Return the [X, Y] coordinate for the center point of the cell that contains the specified text.  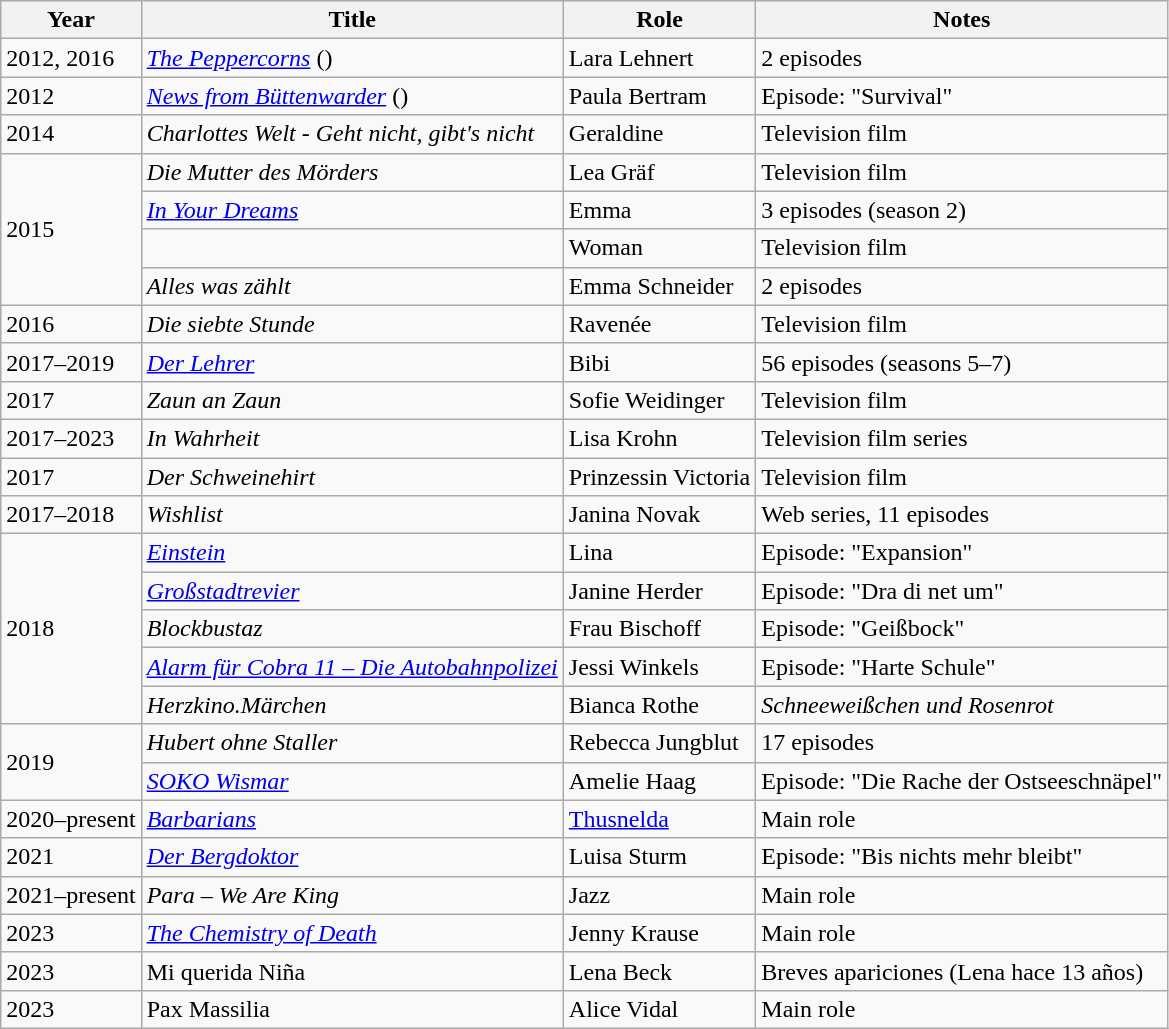
Episode: "Dra di net um" [962, 591]
2012, 2016 [71, 58]
The Peppercorns () [352, 58]
In Wahrheit [352, 438]
Lina [659, 553]
Lena Beck [659, 971]
Role [659, 20]
2021 [71, 857]
Episode: "Geißbock" [962, 629]
Episode: "Survival" [962, 96]
Alarm für Cobra 11 – Die Autobahnpolizei [352, 667]
Amelie Haag [659, 781]
Emma Schneider [659, 286]
Year [71, 20]
Alles was zählt [352, 286]
The Chemistry of Death [352, 933]
Die siebte Stunde [352, 324]
Luisa Sturm [659, 857]
Prinzessin Victoria [659, 477]
Bibi [659, 362]
2020–present [71, 819]
Hubert ohne Staller [352, 743]
News from Büttenwarder () [352, 96]
Breves apariciones (Lena hace 13 años) [962, 971]
Herzkino.Märchen [352, 705]
Janine Herder [659, 591]
Thusnelda [659, 819]
Title [352, 20]
Zaun an Zaun [352, 400]
2017–2023 [71, 438]
Alice Vidal [659, 1009]
Web series, 11 episodes [962, 515]
Paula Bertram [659, 96]
2019 [71, 762]
Janina Novak [659, 515]
2015 [71, 229]
Para – We Are King [352, 895]
Lea Gräf [659, 172]
SOKO Wismar [352, 781]
2016 [71, 324]
Pax Massilia [352, 1009]
17 episodes [962, 743]
Rebecca Jungblut [659, 743]
Charlottes Welt - Geht nicht, gibt's nicht [352, 134]
56 episodes (seasons 5–7) [962, 362]
Geraldine [659, 134]
Großstadtrevier [352, 591]
Sofie Weidinger [659, 400]
Der Schweinehirt [352, 477]
2017–2019 [71, 362]
Der Lehrer [352, 362]
Barbarians [352, 819]
Frau Bischoff [659, 629]
2021–present [71, 895]
Emma [659, 210]
Die Mutter des Mörders [352, 172]
2012 [71, 96]
Bianca Rothe [659, 705]
Episode: "Expansion" [962, 553]
Lisa Krohn [659, 438]
In Your Dreams [352, 210]
Jazz [659, 895]
3 episodes (season 2) [962, 210]
Episode: "Die Rache der Ostseeschnäpel" [962, 781]
2017–2018 [71, 515]
Notes [962, 20]
Blockbustaz [352, 629]
Woman [659, 248]
2018 [71, 629]
Schneeweißchen und Rosenrot [962, 705]
Mi querida Niña [352, 971]
Jenny Krause [659, 933]
Episode: "Bis nichts mehr bleibt" [962, 857]
Einstein [352, 553]
Jessi Winkels [659, 667]
2014 [71, 134]
Television film series [962, 438]
Wishlist [352, 515]
Episode: "Harte Schule" [962, 667]
Ravenée [659, 324]
Der Bergdoktor [352, 857]
Lara Lehnert [659, 58]
